Identify which cell holds the provided text, then report its (x, y) central coordinate. 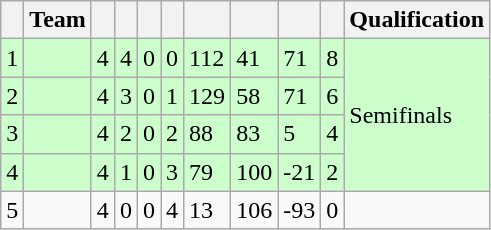
-21 (300, 172)
-93 (300, 210)
8 (332, 58)
6 (332, 96)
Team (58, 20)
79 (208, 172)
58 (254, 96)
83 (254, 134)
13 (208, 210)
112 (208, 58)
88 (208, 134)
100 (254, 172)
129 (208, 96)
106 (254, 210)
Semifinals (417, 115)
41 (254, 58)
Qualification (417, 20)
